Capture the cell that displays the provided text and extract its (x, y) central coordinate. 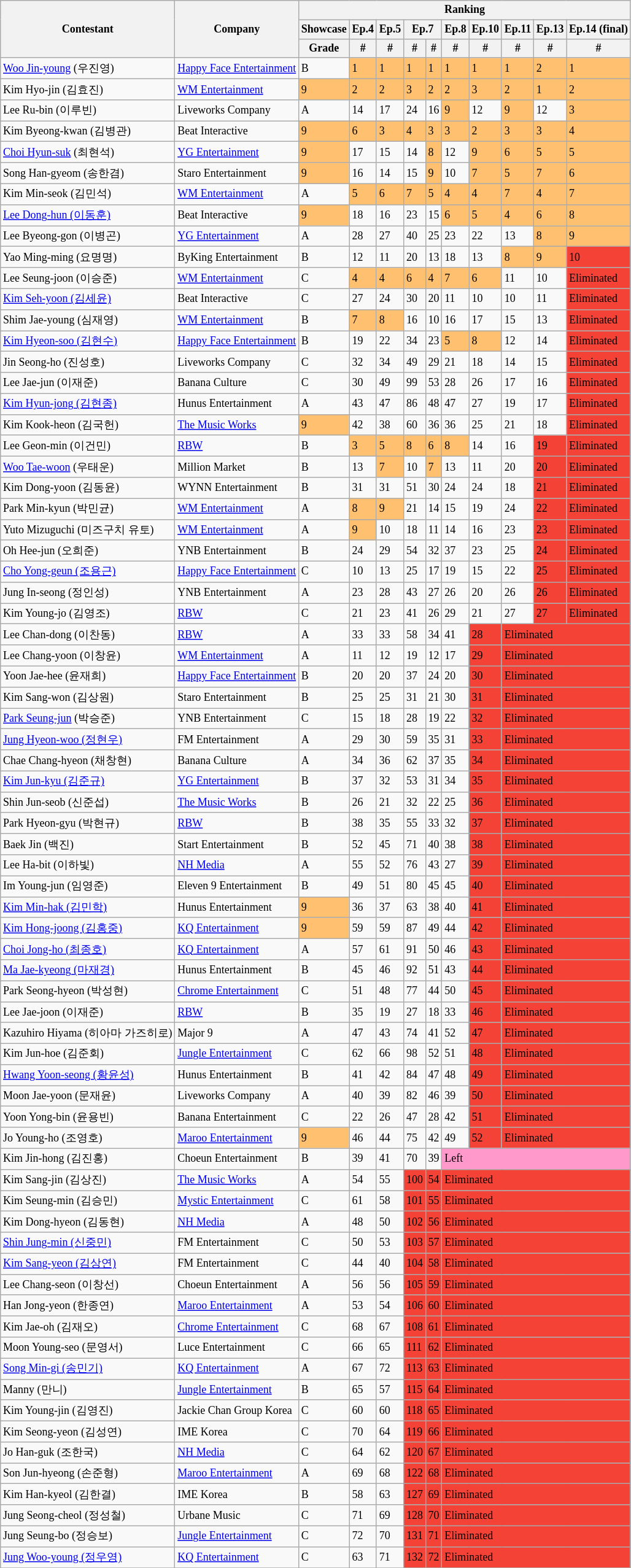
Song Han-gyeom (송한겸) (88, 173)
Son Jun-hyeong (손준형) (88, 1473)
Kim Jun-kyu (김준규) (88, 781)
Lee Chang-seon (이창선) (88, 1284)
Lee Dong-hun (이동훈) (88, 215)
132 (415, 1557)
Moon Jae-yoon (문재윤) (88, 1096)
84 (415, 1075)
Park Seung-jun (박승준) (88, 719)
127 (415, 1494)
Lee Ru-bin (이루빈) (88, 110)
80 (415, 886)
Im Young-jun (임영준) (88, 886)
Kim Min-hak (김민학) (88, 907)
Woo Jin-young (우진영) (88, 68)
91 (415, 949)
Moon Young-seo (문영서) (88, 1348)
102 (415, 1222)
Jung Woo-young (정우영) (88, 1557)
Kim Hyo-jin (김효진) (88, 89)
Lee Jae-jun (이재준) (88, 383)
Kim Seh-yoon (김세윤) (88, 299)
Ep.13 (550, 29)
Yoon Yong-bin (윤용빈) (88, 1117)
Choi Jong-ho (최종호) (88, 949)
74 (415, 1033)
Kim Hong-joong (김홍중) (88, 928)
Cho Yong-geun (조용근) (88, 571)
Yoon Jae-hee (윤재희) (88, 676)
Kim Jae-oh (김재오) (88, 1327)
Lee Chang-yoon (이창윤) (88, 655)
Company (237, 29)
Jung In-seong (정인성) (88, 593)
Kim Sang-won (김상원) (88, 697)
Lee Geon-min (이건민) (88, 446)
Jung Seong-cheol (정성철) (88, 1515)
Kim Dong-yoon (김동윤) (88, 488)
Left (536, 1159)
131 (415, 1536)
Contestant (88, 29)
111 (415, 1348)
Kim Hyun-jong (김현종) (88, 404)
Kim Sang-jin (김상진) (88, 1180)
Major 9 (237, 1033)
Lee Seung-joon (이승준) (88, 278)
Ep.5 (390, 29)
92 (415, 970)
Yuto Mizuguchi (미즈구치 유토) (88, 530)
Park Hyeon-gyu (박현규) (88, 823)
Kim Dong-hyeon (김동현) (88, 1222)
Kim Seung-min (김승민) (88, 1201)
Kim Hyeon-soo (김현수) (88, 341)
Park Min-kyun (박민균) (88, 509)
75 (415, 1138)
Kim Min-seok (김민석) (88, 194)
Kim Young-jin (김영진) (88, 1410)
Start Entertainment (237, 844)
Jin Seong-ho (진성호) (88, 362)
Grade (324, 48)
Yao Ming-ming (요명명) (88, 257)
Jo Young-ho (조영호) (88, 1138)
Baek Jin (백진) (88, 844)
Ma Jae-kyeong (마재경) (88, 970)
106 (415, 1305)
WYNN Entertainment (237, 488)
Ep.11 (517, 29)
98 (415, 1054)
105 (415, 1284)
Oh Hee-jun (오희준) (88, 550)
Ep.10 (485, 29)
113 (415, 1369)
128 (415, 1515)
108 (415, 1327)
Shin Jun-seob (신준섭) (88, 802)
82 (415, 1096)
Manny (만니) (88, 1389)
Lee Chan-dong (이찬동) (88, 635)
Kim Han-kyeol (김한결) (88, 1494)
76 (415, 865)
100 (415, 1180)
Mystic Entertainment (237, 1201)
Woo Tae-woon (우태운) (88, 467)
118 (415, 1410)
103 (415, 1243)
Lee Ha-bit (이하빛) (88, 865)
Shim Jae-young (심재영) (88, 320)
Eleven 9 Entertainment (237, 886)
Kim Jin-hong (김진홍) (88, 1159)
Ep.14 (final) (599, 29)
86 (415, 404)
Showcase (324, 29)
Jung Seung-bo (정승보) (88, 1536)
Banana Entertainment (237, 1117)
Choi Hyun-suk (최현석) (88, 152)
Ep.8 (455, 29)
Kim Jun-hoe (김준회) (88, 1054)
Million Market (237, 467)
Luce Entertainment (237, 1348)
Kim Seong-yeon (김성연) (88, 1431)
Kim Byeong-kwan (김병관) (88, 131)
104 (415, 1264)
Kim Kook-heon (김국헌) (88, 425)
Jo Han-guk (조한국) (88, 1453)
Shin Jung-min (신중민) (88, 1243)
122 (415, 1473)
Jung Hyeon-woo (정현우) (88, 740)
Park Seong-hyeon (박성현) (88, 991)
Urbane Music (237, 1515)
Lee Byeong-gon (이병곤) (88, 236)
Jackie Chan Group Korea (237, 1410)
87 (415, 928)
Ep.7 (423, 29)
119 (415, 1431)
Kim Young-jo (김영조) (88, 614)
Hwang Yoon-seong (황윤성) (88, 1075)
Song Min-gi (송민기) (88, 1369)
77 (415, 991)
Kim Sang-yeon (김상연) (88, 1264)
Ranking (464, 10)
Kazuhiro Hiyama (히아마 가즈히로) (88, 1033)
101 (415, 1201)
115 (415, 1389)
Han Jong-yeon (한종연) (88, 1305)
Ep.4 (363, 29)
ByKing Entertainment (237, 257)
Lee Jae-joon (이재준) (88, 1012)
99 (415, 383)
Chae Chang-hyeon (채창현) (88, 760)
120 (415, 1453)
